Determine the (x, y) coordinate at the center of the cell enclosing the given text.  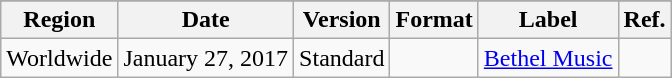
Region (60, 20)
Format (434, 20)
Worldwide (60, 58)
Ref. (644, 20)
January 27, 2017 (206, 58)
Version (342, 20)
Label (548, 20)
Bethel Music (548, 58)
Standard (342, 58)
Date (206, 20)
